Identify which cell holds the provided text, then report its (X, Y) central coordinate. 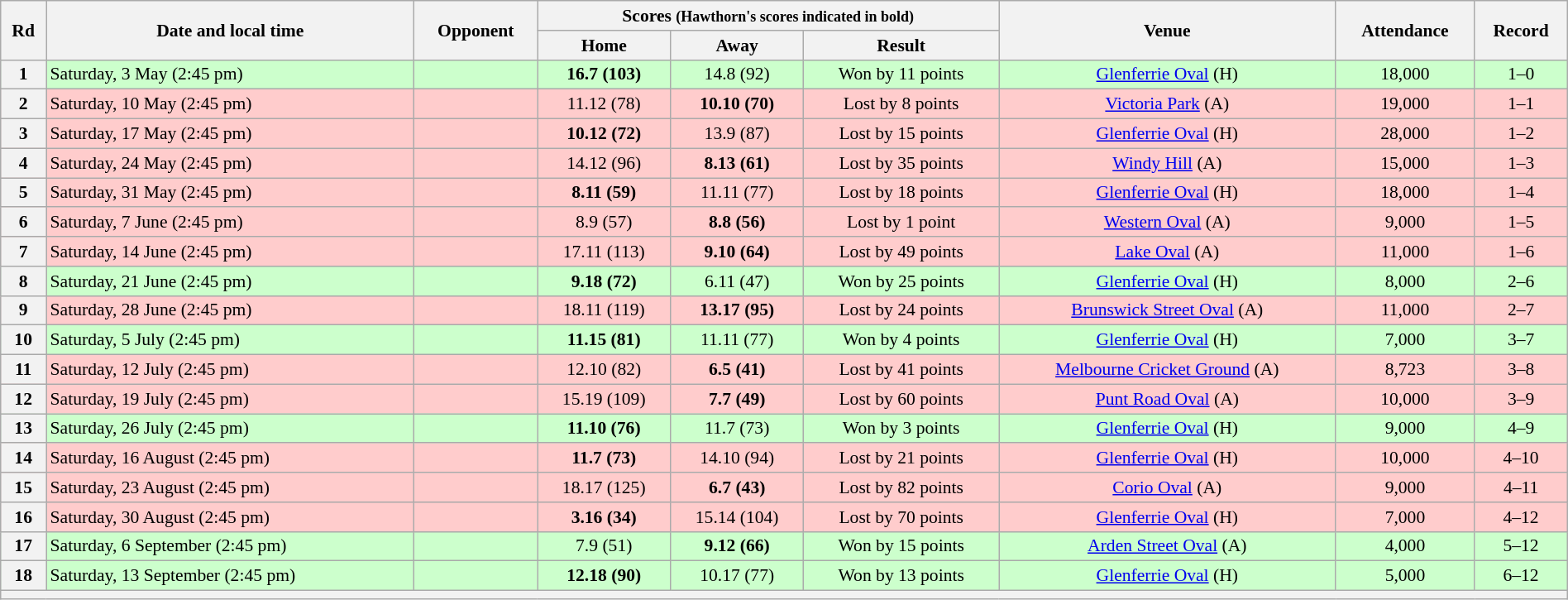
Lost by 60 points (901, 399)
10.10 (70) (738, 104)
7.9 (51) (604, 546)
Brunswick Street Oval (A) (1168, 310)
8,000 (1405, 281)
3–7 (1521, 340)
Saturday, 3 May (2:45 pm) (230, 74)
Punt Road Oval (A) (1168, 399)
1–5 (1521, 223)
5 (23, 193)
Won by 3 points (901, 429)
Saturday, 30 August (2:45 pm) (230, 517)
Won by 4 points (901, 340)
17 (23, 546)
13.17 (95) (738, 310)
8.8 (56) (738, 223)
8.11 (59) (604, 193)
Won by 11 points (901, 74)
Attendance (1405, 30)
4–9 (1521, 429)
Lost by 49 points (901, 252)
Lost by 15 points (901, 134)
18.11 (119) (604, 310)
Arden Street Oval (A) (1168, 546)
Record (1521, 30)
Saturday, 31 May (2:45 pm) (230, 193)
4–12 (1521, 517)
1–4 (1521, 193)
Date and local time (230, 30)
8 (23, 281)
12.10 (82) (604, 370)
Venue (1168, 30)
15.14 (104) (738, 517)
6.11 (47) (738, 281)
5–12 (1521, 546)
6.5 (41) (738, 370)
12.18 (90) (604, 576)
Lake Oval (A) (1168, 252)
9.18 (72) (604, 281)
Saturday, 19 July (2:45 pm) (230, 399)
2–6 (1521, 281)
15.19 (109) (604, 399)
Saturday, 6 September (2:45 pm) (230, 546)
Windy Hill (A) (1168, 163)
3–9 (1521, 399)
6 (23, 223)
5,000 (1405, 576)
Won by 15 points (901, 546)
Lost by 1 point (901, 223)
Saturday, 10 May (2:45 pm) (230, 104)
Saturday, 12 July (2:45 pm) (230, 370)
Lost by 82 points (901, 487)
12 (23, 399)
9.10 (64) (738, 252)
16.7 (103) (604, 74)
7 (23, 252)
1–3 (1521, 163)
17.11 (113) (604, 252)
4 (23, 163)
6.7 (43) (738, 487)
Lost by 8 points (901, 104)
Home (604, 46)
4–11 (1521, 487)
9.12 (66) (738, 546)
8.13 (61) (738, 163)
4–10 (1521, 458)
15 (23, 487)
Western Oval (A) (1168, 223)
3–8 (1521, 370)
18.17 (125) (604, 487)
14.10 (94) (738, 458)
11 (23, 370)
Saturday, 21 June (2:45 pm) (230, 281)
1 (23, 74)
3 (23, 134)
8.9 (57) (604, 223)
Lost by 41 points (901, 370)
11.12 (78) (604, 104)
4,000 (1405, 546)
11.15 (81) (604, 340)
Saturday, 7 June (2:45 pm) (230, 223)
14 (23, 458)
Saturday, 26 July (2:45 pm) (230, 429)
10.12 (72) (604, 134)
13 (23, 429)
10.17 (77) (738, 576)
8,723 (1405, 370)
Saturday, 16 August (2:45 pm) (230, 458)
Lost by 70 points (901, 517)
1–2 (1521, 134)
7.7 (49) (738, 399)
16 (23, 517)
28,000 (1405, 134)
Scores (Hawthorn's scores indicated in bold) (768, 16)
14.12 (96) (604, 163)
14.8 (92) (738, 74)
Result (901, 46)
10 (23, 340)
1–1 (1521, 104)
Saturday, 28 June (2:45 pm) (230, 310)
1–0 (1521, 74)
Saturday, 14 June (2:45 pm) (230, 252)
Saturday, 23 August (2:45 pm) (230, 487)
1–6 (1521, 252)
11.10 (76) (604, 429)
Victoria Park (A) (1168, 104)
Saturday, 13 September (2:45 pm) (230, 576)
Opponent (476, 30)
Saturday, 17 May (2:45 pm) (230, 134)
Lost by 21 points (901, 458)
Saturday, 24 May (2:45 pm) (230, 163)
6–12 (1521, 576)
Lost by 35 points (901, 163)
Corio Oval (A) (1168, 487)
Melbourne Cricket Ground (A) (1168, 370)
Won by 13 points (901, 576)
Lost by 24 points (901, 310)
Rd (23, 30)
Away (738, 46)
2 (23, 104)
9 (23, 310)
2–7 (1521, 310)
Won by 25 points (901, 281)
3.16 (34) (604, 517)
Saturday, 5 July (2:45 pm) (230, 340)
18 (23, 576)
Lost by 18 points (901, 193)
15,000 (1405, 163)
19,000 (1405, 104)
13.9 (87) (738, 134)
